Find where the given text appears and provide that cell's center as [x, y] coordinate. 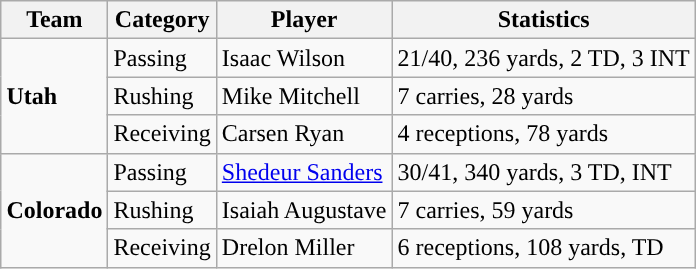
7 carries, 59 yards [544, 210]
7 carries, 28 yards [544, 96]
Statistics [544, 20]
Utah [54, 96]
Shedeur Sanders [304, 172]
6 receptions, 108 yards, TD [544, 248]
Category [162, 20]
Team [54, 20]
30/41, 340 yards, 3 TD, INT [544, 172]
21/40, 236 yards, 2 TD, 3 INT [544, 58]
Mike Mitchell [304, 96]
Isaac Wilson [304, 58]
Colorado [54, 210]
Drelon Miller [304, 248]
Carsen Ryan [304, 134]
4 receptions, 78 yards [544, 134]
Isaiah Augustave [304, 210]
Player [304, 20]
